For the text-containing cell, return its midpoint in [x, y] coordinate format. 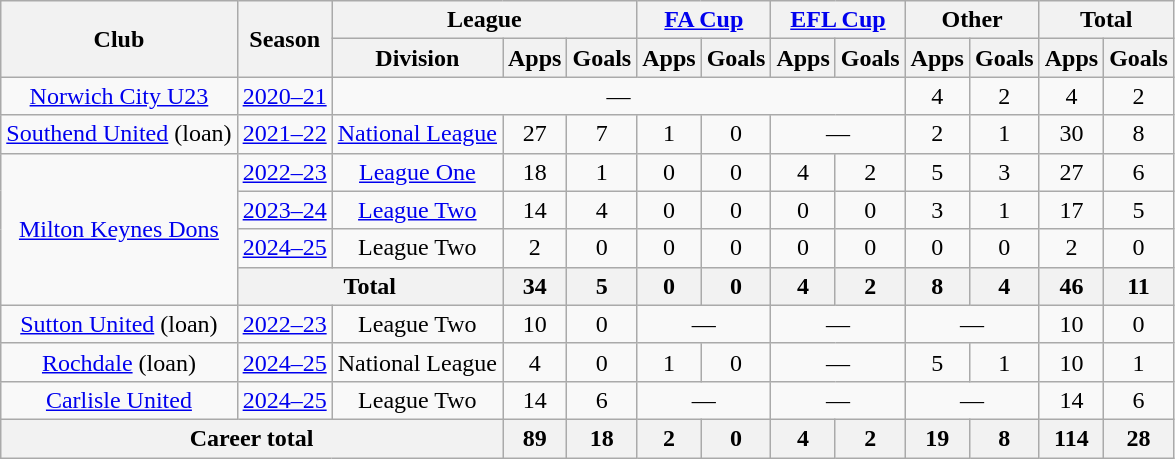
League [484, 20]
46 [1071, 286]
30 [1071, 134]
Club [119, 39]
114 [1071, 438]
2023–24 [284, 210]
19 [937, 438]
11 [1139, 286]
Rochdale (loan) [119, 362]
Career total [252, 438]
Norwich City U23 [119, 96]
Milton Keynes Dons [119, 229]
34 [534, 286]
89 [534, 438]
EFL Cup [838, 20]
Other [972, 20]
Carlisle United [119, 400]
League One [417, 172]
Season [284, 39]
Division [417, 58]
2021–22 [284, 134]
FA Cup [704, 20]
Sutton United (loan) [119, 324]
28 [1139, 438]
2020–21 [284, 96]
Southend United (loan) [119, 134]
7 [602, 134]
17 [1071, 210]
